Detect which cell encompasses the target text, then output its [X, Y] center coordinate. 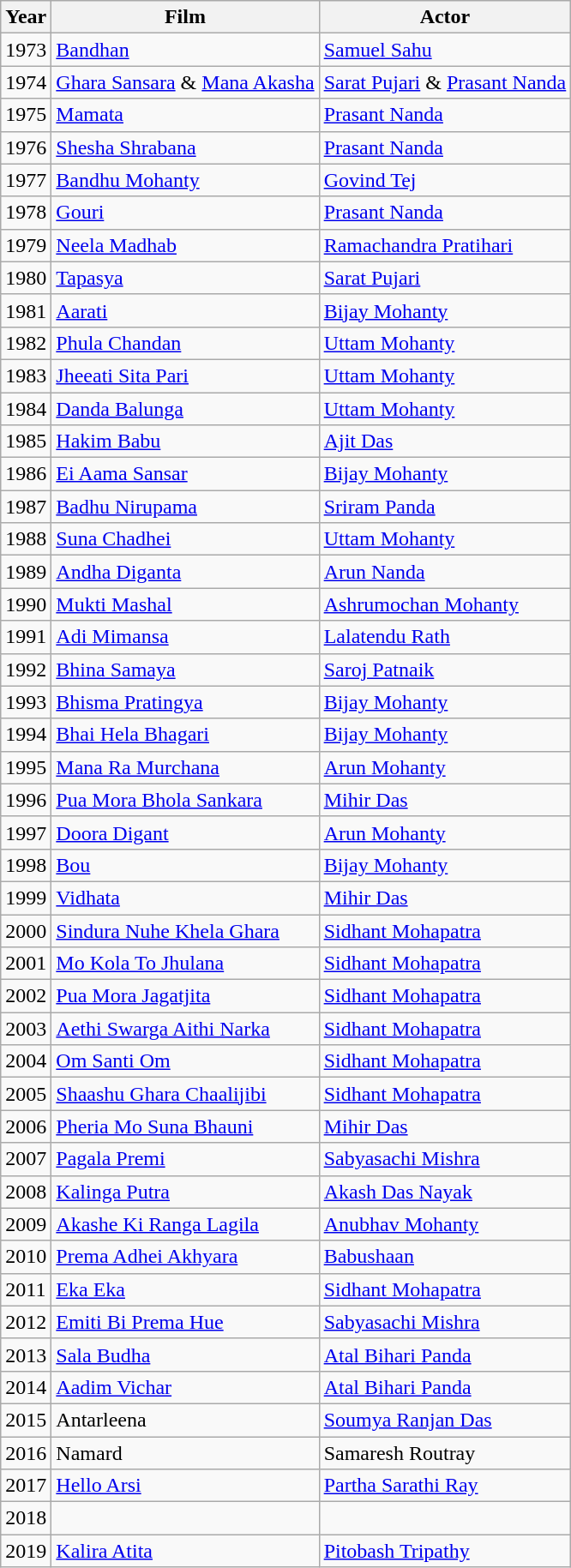
Sarat Pujari [445, 278]
Soumya Ranjan Das [445, 1420]
1991 [26, 637]
Mo Kola To Jhulana [185, 964]
Kalira Atita [185, 1551]
Film [185, 17]
Om Santi Om [185, 1061]
2014 [26, 1387]
1995 [26, 767]
1993 [26, 702]
Sriram Panda [445, 507]
Suna Chadhei [185, 539]
1992 [26, 670]
Pheria Mo Suna Bhauni [185, 1126]
Adi Mimansa [185, 637]
2009 [26, 1224]
2006 [26, 1126]
Arun Nanda [445, 572]
Shaashu Ghara Chaalijibi [185, 1094]
Ashrumochan Mohanty [445, 604]
1982 [26, 343]
1998 [26, 865]
Actor [445, 17]
Bou [185, 865]
2007 [26, 1159]
Prema Adhei Akhyara [185, 1257]
1980 [26, 278]
Mana Ra Murchana [185, 767]
2012 [26, 1322]
1990 [26, 604]
1985 [26, 442]
Emiti Bi Prema Hue [185, 1322]
2015 [26, 1420]
Babushaan [445, 1257]
Vidhata [185, 898]
Year [26, 17]
1974 [26, 82]
2013 [26, 1355]
2016 [26, 1453]
2001 [26, 964]
2018 [26, 1518]
1973 [26, 50]
2000 [26, 930]
Bhina Samaya [185, 670]
Ramachandra Pratihari [445, 245]
Ajit Das [445, 442]
Aethi Swarga Aithi Narka [185, 1029]
Govind Tej [445, 180]
Badhu Nirupama [185, 507]
1978 [26, 213]
Shesha Shrabana [185, 147]
2011 [26, 1289]
Pua Mora Jagatjita [185, 996]
1996 [26, 800]
Ei Aama Sansar [185, 474]
Aarati [185, 310]
1979 [26, 245]
Antarleena [185, 1420]
Hello Arsi [185, 1486]
Pua Mora Bhola Sankara [185, 800]
1984 [26, 409]
Sala Budha [185, 1355]
Aadim Vichar [185, 1387]
Andha Diganta [185, 572]
Samaresh Routray [445, 1453]
1997 [26, 832]
Gouri [185, 213]
2004 [26, 1061]
Namard [185, 1453]
Tapasya [185, 278]
1994 [26, 735]
Ghara Sansara & Mana Akasha [185, 82]
Akash Das Nayak [445, 1192]
Akashe Ki Ranga Lagila [185, 1224]
Bhisma Pratingya [185, 702]
Jheeati Sita Pari [185, 375]
Phula Chandan [185, 343]
Mamata [185, 115]
Saroj Patnaik [445, 670]
Bandhu Mohanty [185, 180]
Sarat Pujari & Prasant Nanda [445, 82]
Danda Balunga [185, 409]
1976 [26, 147]
2008 [26, 1192]
2002 [26, 996]
Kalinga Putra [185, 1192]
1989 [26, 572]
Mukti Mashal [185, 604]
Lalatendu Rath [445, 637]
Doora Digant [185, 832]
Bandhan [185, 50]
1988 [26, 539]
1986 [26, 474]
Neela Madhab [185, 245]
Partha Sarathi Ray [445, 1486]
2003 [26, 1029]
1981 [26, 310]
Pitobash Tripathy [445, 1551]
2017 [26, 1486]
Samuel Sahu [445, 50]
1977 [26, 180]
Bhai Hela Bhagari [185, 735]
Eka Eka [185, 1289]
Hakim Babu [185, 442]
1975 [26, 115]
1999 [26, 898]
1983 [26, 375]
1987 [26, 507]
Sindura Nuhe Khela Ghara [185, 930]
Pagala Premi [185, 1159]
2005 [26, 1094]
Anubhav Mohanty [445, 1224]
2010 [26, 1257]
2019 [26, 1551]
